Search for the cell housing the specified text and yield its (x, y) center coordinate. 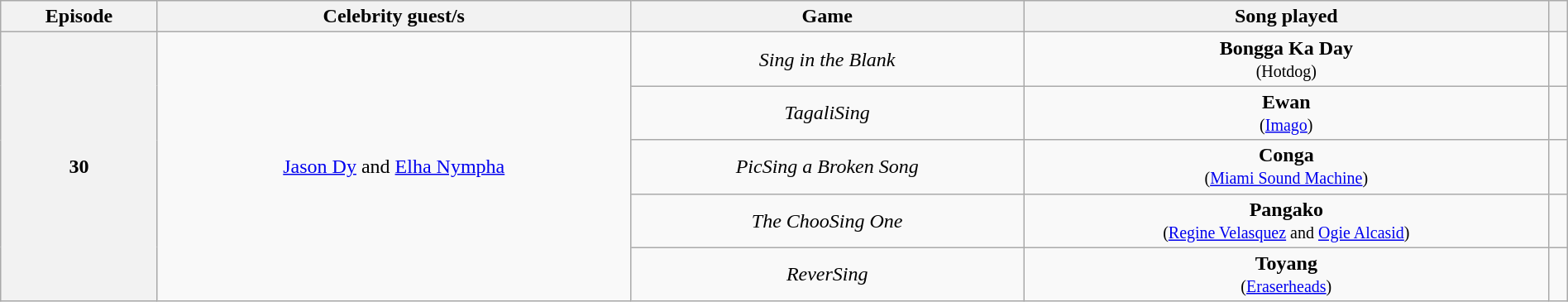
TagaliSing (827, 113)
Pangako(Regine Velasquez and Ogie Alcasid) (1286, 220)
Sing in the Blank (827, 60)
The ChooSing One (827, 220)
Episode (79, 17)
Game (827, 17)
Conga(Miami Sound Machine) (1286, 167)
Celebrity guest/s (394, 17)
Toyang(Eraserheads) (1286, 275)
Jason Dy and Elha Nympha (394, 167)
ReverSing (827, 275)
Bongga Ka Day(Hotdog) (1286, 60)
30 (79, 167)
PicSing a Broken Song (827, 167)
Song played (1286, 17)
Ewan(Imago) (1286, 113)
